Find where the given text appears and provide that cell's center as (X, Y) coordinate. 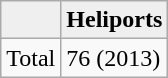
Heliports (114, 20)
76 (2013) (114, 58)
Total (31, 58)
